Find where the given text appears and provide that cell's center as [x, y] coordinate. 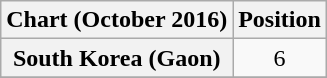
6 [280, 58]
Position [280, 20]
Chart (October 2016) [117, 20]
South Korea (Gaon) [117, 58]
